Scan for the cell matching the given text and deliver its (X, Y) coordinate at center. 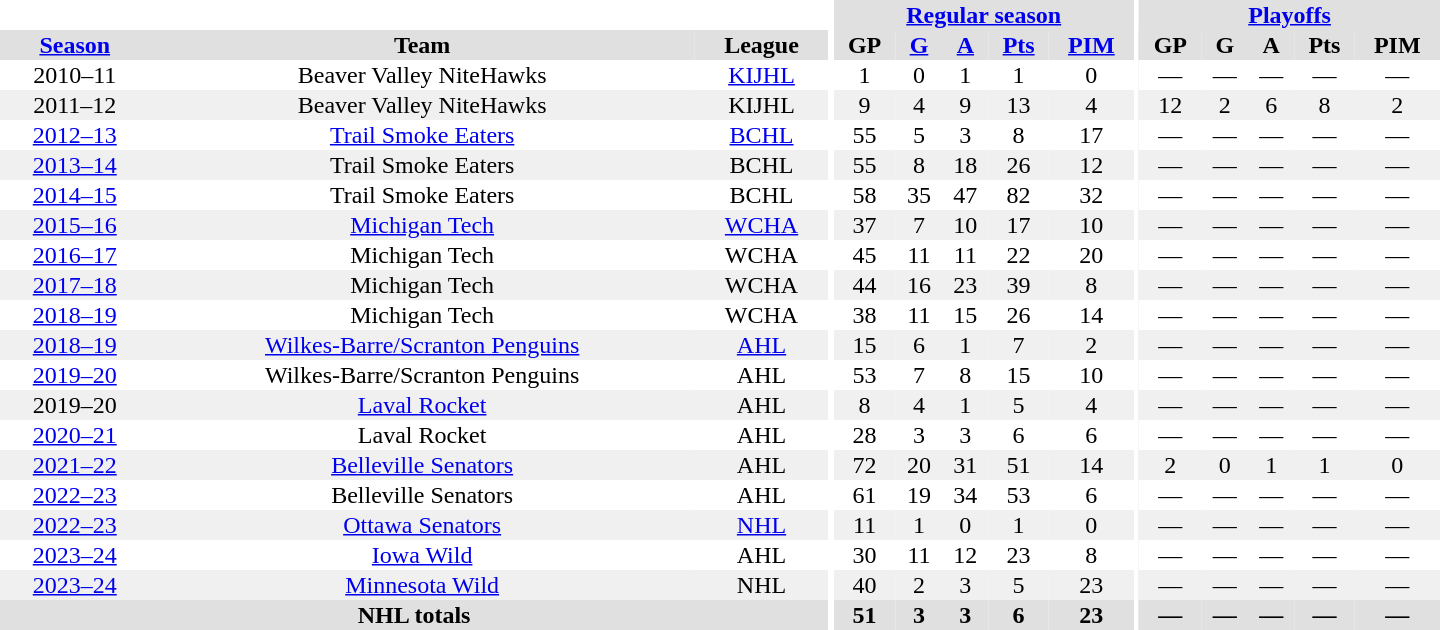
Iowa Wild (422, 555)
39 (1019, 285)
30 (864, 555)
2011–12 (75, 105)
22 (1019, 255)
19 (919, 495)
2012–13 (75, 135)
2014–15 (75, 195)
Regular season (984, 15)
2021–22 (75, 465)
35 (919, 195)
47 (965, 195)
16 (919, 285)
58 (864, 195)
32 (1092, 195)
2020–21 (75, 435)
31 (965, 465)
2010–11 (75, 75)
13 (1019, 105)
34 (965, 495)
40 (864, 585)
NHL totals (414, 615)
44 (864, 285)
2015–16 (75, 225)
82 (1019, 195)
Team (422, 45)
72 (864, 465)
Minnesota Wild (422, 585)
28 (864, 435)
45 (864, 255)
61 (864, 495)
Playoffs (1290, 15)
Ottawa Senators (422, 525)
18 (965, 165)
2016–17 (75, 255)
37 (864, 225)
2013–14 (75, 165)
38 (864, 315)
League (762, 45)
Season (75, 45)
2017–18 (75, 285)
